Return the [X, Y] coordinate for the center point of the cell that contains the specified text.  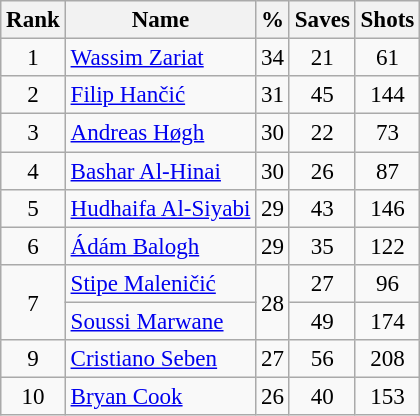
4 [33, 171]
21 [322, 58]
56 [322, 359]
Hudhaifa Al-Siyabi [160, 209]
73 [387, 133]
10 [33, 397]
Cristiano Seben [160, 359]
153 [387, 397]
Wassim Zariat [160, 58]
Stipe Maleničić [160, 284]
Andreas Høgh [160, 133]
Filip Hančić [160, 95]
34 [273, 58]
122 [387, 246]
144 [387, 95]
96 [387, 284]
% [273, 20]
Bashar Al-Hinai [160, 171]
Name [160, 20]
9 [33, 359]
1 [33, 58]
49 [322, 322]
7 [33, 302]
Rank [33, 20]
Soussi Marwane [160, 322]
87 [387, 171]
6 [33, 246]
31 [273, 95]
3 [33, 133]
40 [322, 397]
146 [387, 209]
Shots [387, 20]
Saves [322, 20]
174 [387, 322]
208 [387, 359]
43 [322, 209]
Ádám Balogh [160, 246]
45 [322, 95]
Bryan Cook [160, 397]
35 [322, 246]
28 [273, 302]
61 [387, 58]
2 [33, 95]
5 [33, 209]
22 [322, 133]
